Locate the cell with the specified text and output its [X, Y] center coordinate. 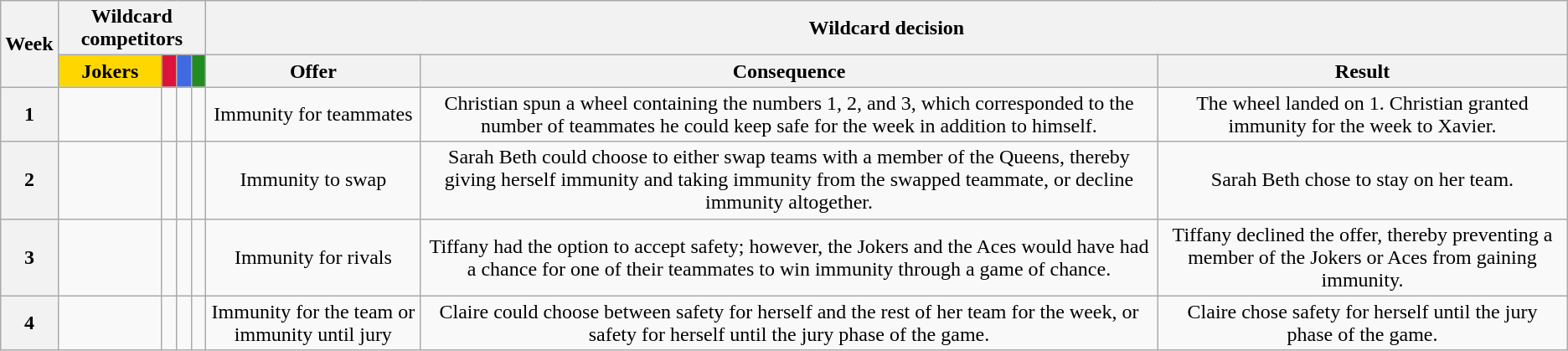
Consequence [789, 71]
The wheel landed on 1. Christian granted immunity for the week to Xavier. [1363, 114]
Wildcard decision [887, 28]
Offer [313, 71]
1 [29, 114]
Immunity for teammates [313, 114]
Result [1363, 71]
Wildcard competitors [132, 28]
2 [29, 180]
Tiffany declined the offer, thereby preventing a member of the Jokers or Aces from gaining immunity. [1363, 257]
Sarah Beth chose to stay on her team. [1363, 180]
Immunity for the team or immunity until jury [313, 323]
Immunity to swap [313, 180]
3 [29, 257]
Jokers [110, 71]
Claire chose safety for herself until the jury phase of the game. [1363, 323]
Week [29, 44]
4 [29, 323]
Claire could choose between safety for herself and the rest of her team for the week, or safety for herself until the jury phase of the game. [789, 323]
Immunity for rivals [313, 257]
